From the cell containing the given text, extract its center point as [x, y] coordinate. 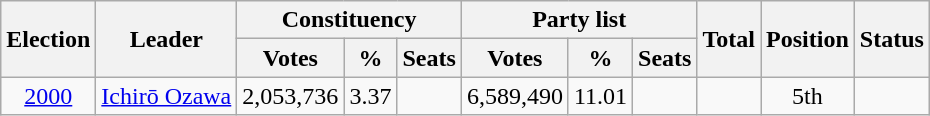
Position [808, 39]
Ichirō Ozawa [166, 96]
2,053,736 [290, 96]
Leader [166, 39]
Election [48, 39]
5th [808, 96]
2000 [48, 96]
3.37 [370, 96]
Party list [579, 20]
6,589,490 [514, 96]
Status [892, 39]
Total [729, 39]
11.01 [600, 96]
Constituency [350, 20]
